Output the [x, y] coordinate of the center of the cell containing the given text.  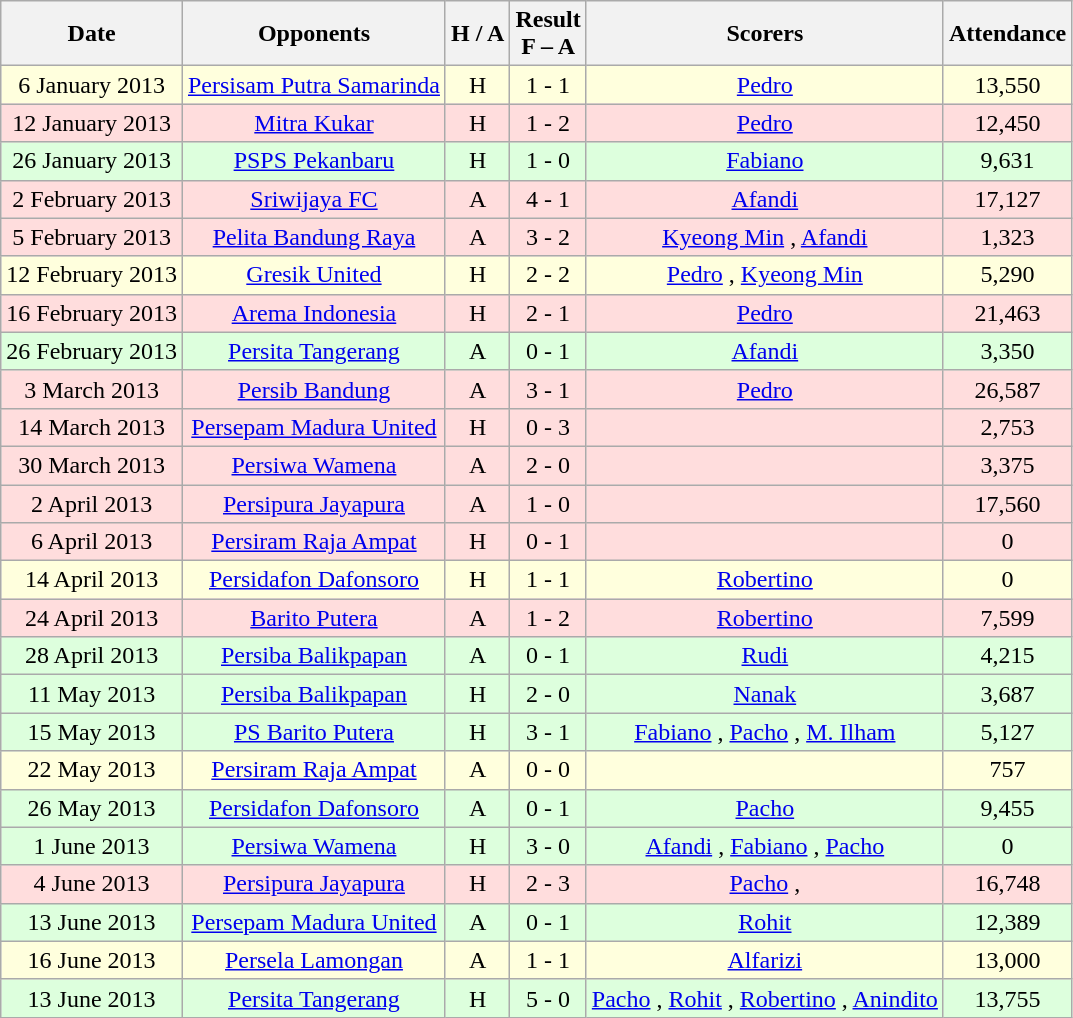
28 April 2013 [92, 656]
Kyeong Min , Afandi [764, 237]
Afandi , Fabiano , Pacho [764, 846]
Persib Bandung [314, 389]
Persisam Putra Samarinda [314, 85]
5 - 0 [548, 998]
H / A [477, 34]
12 February 2013 [92, 275]
0 - 3 [548, 427]
2 - 2 [548, 275]
3,350 [1007, 351]
17,560 [1007, 503]
16 June 2013 [92, 960]
6 April 2013 [92, 542]
Sriwijaya FC [314, 199]
4 June 2013 [92, 884]
24 April 2013 [92, 618]
12 January 2013 [92, 123]
2 February 2013 [92, 199]
4 - 1 [548, 199]
9,455 [1007, 808]
Persela Lamongan [314, 960]
2 April 2013 [92, 503]
26 May 2013 [92, 808]
Pacho , [764, 884]
3,375 [1007, 465]
PSPS Pekanbaru [314, 161]
Pelita Bandung Raya [314, 237]
16 February 2013 [92, 313]
Gresik United [314, 275]
PS Barito Putera [314, 732]
12,389 [1007, 922]
Date [92, 34]
3,687 [1007, 694]
Pedro , Kyeong Min [764, 275]
12,450 [1007, 123]
Rohit [764, 922]
4,215 [1007, 656]
Attendance [1007, 34]
7,599 [1007, 618]
Pacho [764, 808]
22 May 2013 [92, 770]
5,127 [1007, 732]
2 - 3 [548, 884]
13,550 [1007, 85]
17,127 [1007, 199]
26 February 2013 [92, 351]
Scorers [764, 34]
13,000 [1007, 960]
16,748 [1007, 884]
Rudi [764, 656]
11 May 2013 [92, 694]
13,755 [1007, 998]
14 March 2013 [92, 427]
21,463 [1007, 313]
26 January 2013 [92, 161]
2,753 [1007, 427]
5 February 2013 [92, 237]
26,587 [1007, 389]
Fabiano [764, 161]
1 June 2013 [92, 846]
757 [1007, 770]
2 - 1 [548, 313]
3 March 2013 [92, 389]
Pacho , Rohit , Robertino , Anindito [764, 998]
Arema Indonesia [314, 313]
6 January 2013 [92, 85]
9,631 [1007, 161]
Opponents [314, 34]
0 - 0 [548, 770]
Mitra Kukar [314, 123]
Fabiano , Pacho , M. Ilham [764, 732]
15 May 2013 [92, 732]
5,290 [1007, 275]
Barito Putera [314, 618]
3 - 0 [548, 846]
ResultF – A [548, 34]
Nanak [764, 694]
30 March 2013 [92, 465]
1,323 [1007, 237]
3 - 2 [548, 237]
Alfarizi [764, 960]
14 April 2013 [92, 580]
